Return [X, Y] of the center of cell containing provided text 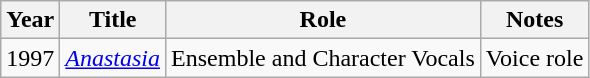
Voice role [534, 58]
Role [324, 20]
1997 [30, 58]
Anastasia [113, 58]
Title [113, 20]
Ensemble and Character Vocals [324, 58]
Notes [534, 20]
Year [30, 20]
